For the text-containing cell, return its midpoint in (x, y) coordinate format. 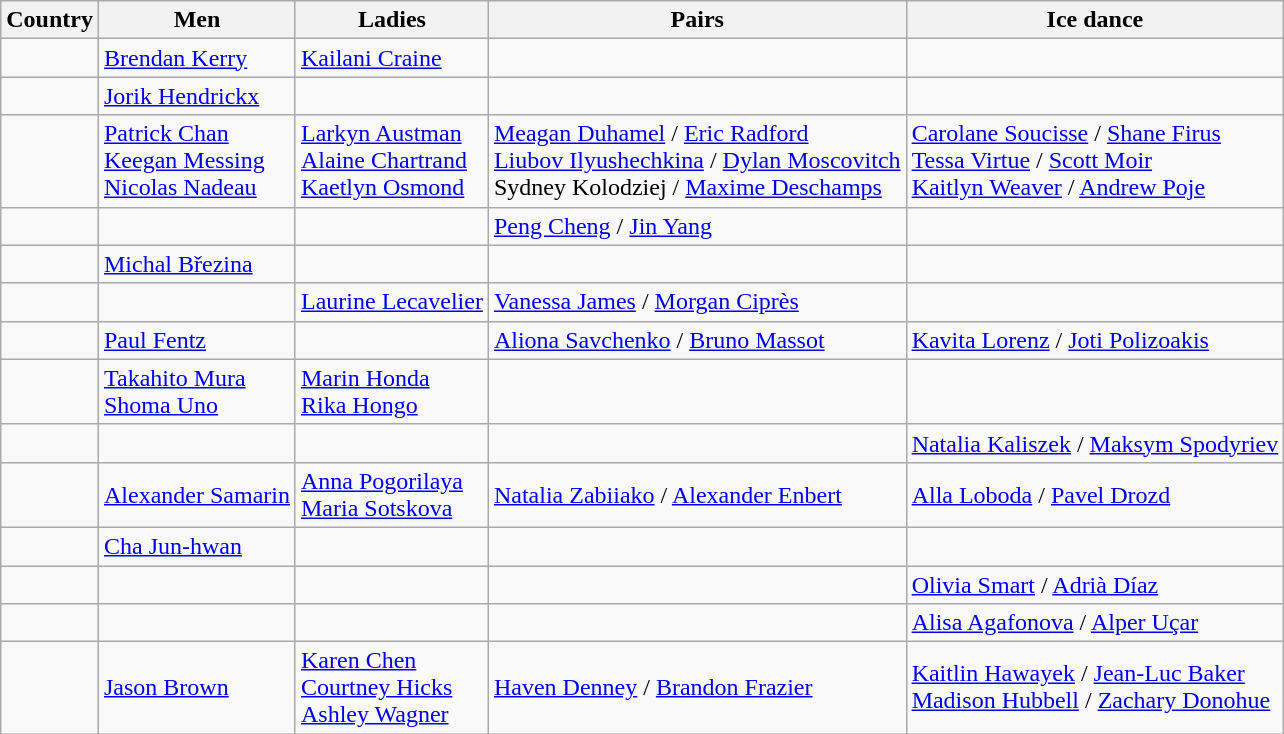
Cha Jun-hwan (196, 546)
Alexander Samarin (196, 494)
Kavita Lorenz / Joti Polizoakis (1095, 340)
Brendan Kerry (196, 58)
Patrick Chan Keegan Messing Nicolas Nadeau (196, 161)
Natalia Kaliszek / Maksym Spodyriev (1095, 443)
Takahito Mura Shoma Uno (196, 392)
Meagan Duhamel / Eric Radford Liubov Ilyushechkina / Dylan Moscovitch Sydney Kolodziej / Maxime Deschamps (697, 161)
Anna Pogorilaya Maria Sotskova (392, 494)
Natalia Zabiiako / Alexander Enbert (697, 494)
Kaitlin Hawayek / Jean-Luc Baker Madison Hubbell / Zachary Donohue (1095, 688)
Ladies (392, 20)
Carolane Soucisse / Shane Firus Tessa Virtue / Scott Moir Kaitlyn Weaver / Andrew Poje (1095, 161)
Ice dance (1095, 20)
Larkyn Austman Alaine Chartrand Kaetlyn Osmond (392, 161)
Jason Brown (196, 688)
Paul Fentz (196, 340)
Karen Chen Courtney Hicks Ashley Wagner (392, 688)
Pairs (697, 20)
Men (196, 20)
Alisa Agafonova / Alper Uçar (1095, 623)
Laurine Lecavelier (392, 302)
Marin Honda Rika Hongo (392, 392)
Peng Cheng / Jin Yang (697, 226)
Olivia Smart / Adrià Díaz (1095, 585)
Vanessa James / Morgan Ciprès (697, 302)
Jorik Hendrickx (196, 96)
Haven Denney / Brandon Frazier (697, 688)
Aliona Savchenko / Bruno Massot (697, 340)
Michal Březina (196, 264)
Country (50, 20)
Kailani Craine (392, 58)
Alla Loboda / Pavel Drozd (1095, 494)
